Provide the [X, Y] coordinate of the cell's center where the given text is located.  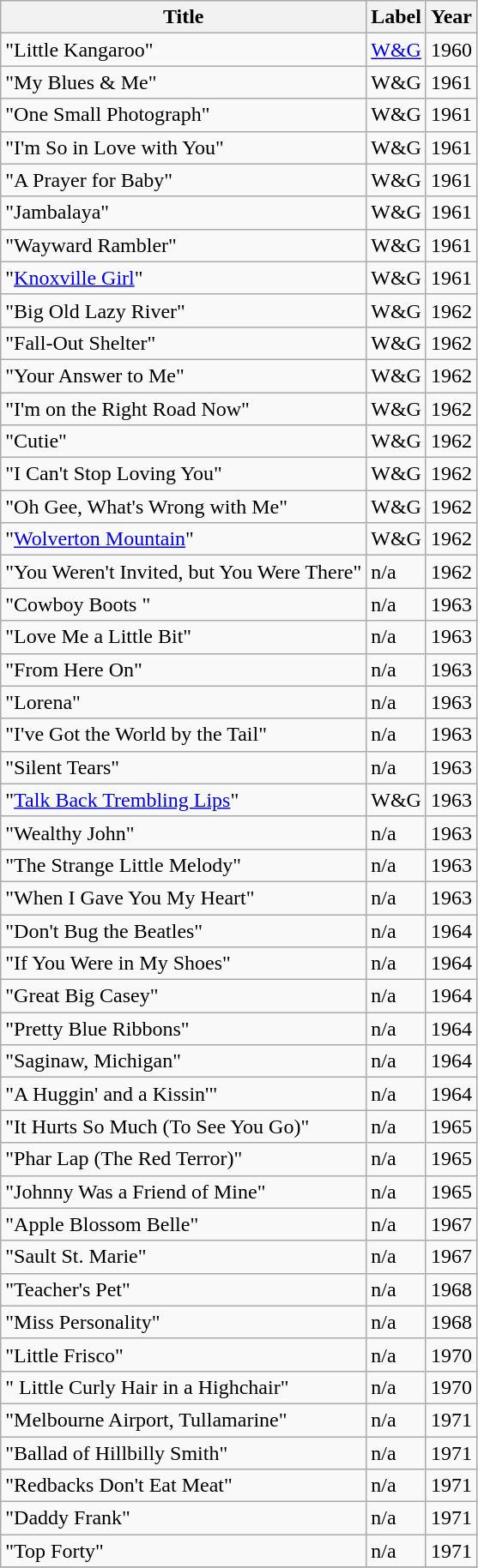
"Don't Bug the Beatles" [184, 930]
"Redbacks Don't Eat Meat" [184, 1486]
"Daddy Frank" [184, 1518]
"Wealthy John" [184, 832]
"Cowboy Boots " [184, 604]
"Miss Personality" [184, 1322]
"Wolverton Mountain" [184, 539]
"Top Forty" [184, 1551]
"A Huggin' and a Kissin'" [184, 1094]
"Teacher's Pet" [184, 1289]
"Oh Gee, What's Wrong with Me" [184, 507]
"Pretty Blue Ribbons" [184, 1029]
1960 [451, 50]
"Great Big Casey" [184, 996]
"Ballad of Hillbilly Smith" [184, 1453]
"Wayward Rambler" [184, 245]
"I've Got the World by the Tail" [184, 735]
" Little Curly Hair in a Highchair" [184, 1387]
"You Weren't Invited, but You Were There" [184, 572]
"Sault St. Marie" [184, 1257]
"Love Me a Little Bit" [184, 637]
"One Small Photograph" [184, 115]
"Cutie" [184, 442]
Title [184, 17]
"Big Old Lazy River" [184, 310]
"Fall-Out Shelter" [184, 343]
"From Here On" [184, 670]
"Melbourne Airport, Tullamarine" [184, 1420]
"Jambalaya" [184, 213]
"Knoxville Girl" [184, 278]
"It Hurts So Much (To See You Go)" [184, 1126]
"Talk Back Trembling Lips" [184, 800]
"Phar Lap (The Red Terror)" [184, 1159]
"Lorena" [184, 702]
"Apple Blossom Belle" [184, 1224]
"If You Were in My Shoes" [184, 964]
"My Blues & Me" [184, 82]
"When I Gave You My Heart" [184, 898]
Label [396, 17]
"Silent Tears" [184, 767]
Year [451, 17]
"I'm on the Right Road Now" [184, 409]
"Johnny Was a Friend of Mine" [184, 1192]
"A Prayer for Baby" [184, 180]
"Little Frisco" [184, 1355]
"Saginaw, Michigan" [184, 1061]
"Little Kangaroo" [184, 50]
"I'm So in Love with You" [184, 147]
"The Strange Little Melody" [184, 865]
"I Can't Stop Loving You" [184, 474]
"Your Answer to Me" [184, 375]
